Detect which cell encompasses the target text, then output its (x, y) center coordinate. 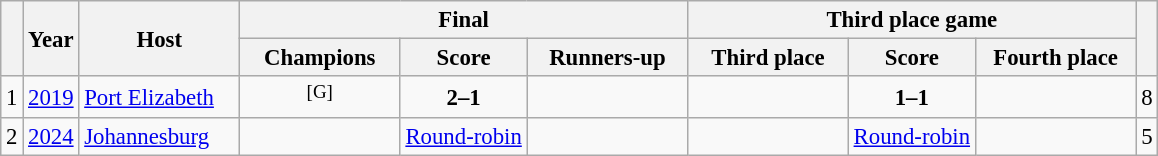
Third place (768, 58)
Year (51, 38)
Third place game (912, 20)
2019 (51, 97)
8 (1147, 97)
Johannesburg (160, 137)
1 (12, 97)
2024 (51, 137)
Champions (320, 58)
Final (463, 20)
2 (12, 137)
2–1 (464, 97)
Fourth place (1056, 58)
Host (160, 38)
Port Elizabeth (160, 97)
1–1 (912, 97)
Runners-up (608, 58)
[G] (320, 97)
5 (1147, 137)
